Detect which cell encompasses the target text, then output its [X, Y] center coordinate. 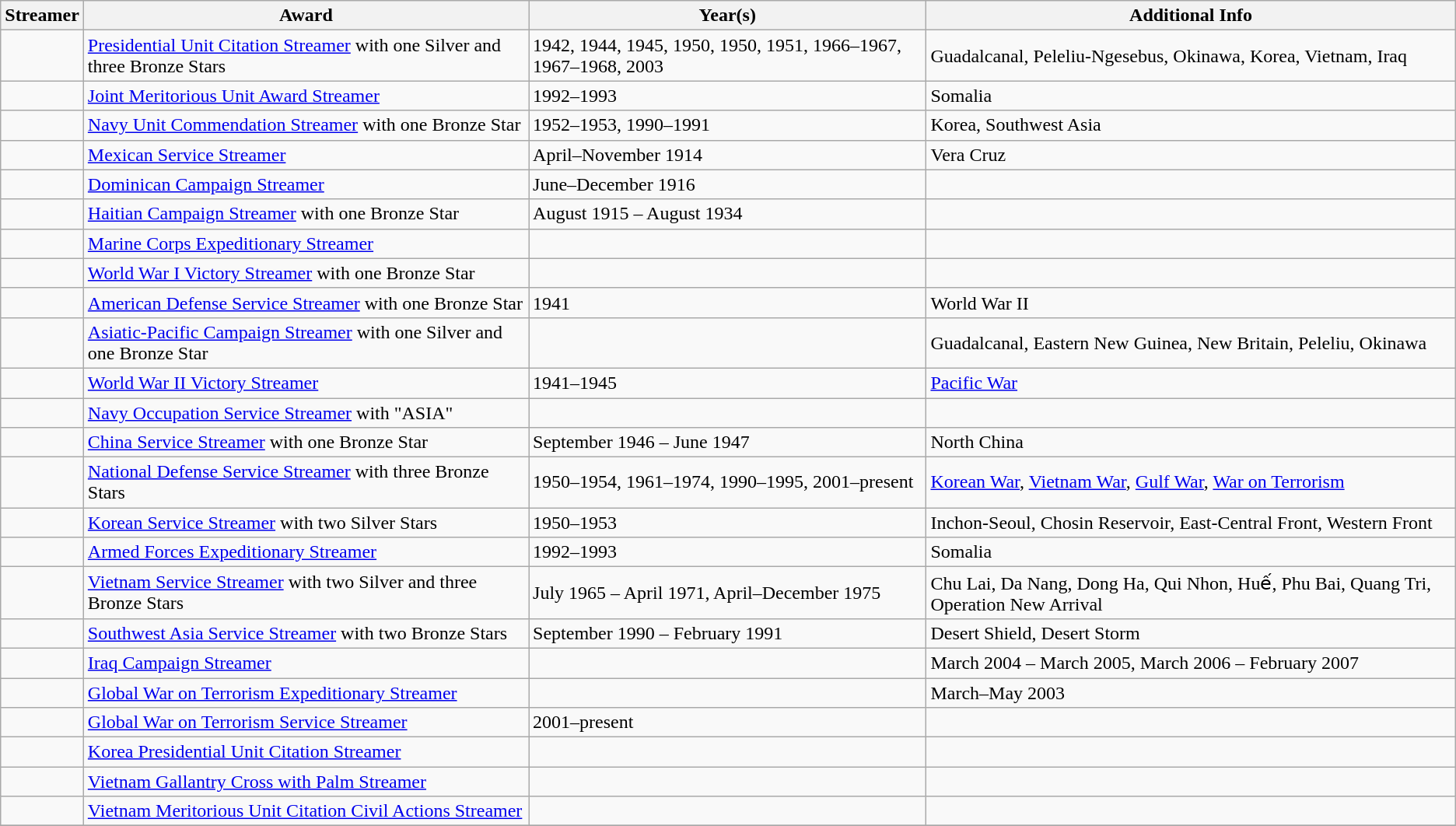
Navy Unit Commendation Streamer with one Bronze Star [306, 125]
Korean War, Vietnam War, Gulf War, War on Terrorism [1191, 482]
Presidential Unit Citation Streamer with one Silver and three Bronze Stars [306, 56]
China Service Streamer with one Bronze Star [306, 443]
Additional Info [1191, 16]
March–May 2003 [1191, 693]
Global War on Terrorism Expeditionary Streamer [306, 693]
Global War on Terrorism Service Streamer [306, 723]
Armed Forces Expeditionary Streamer [306, 552]
Guadalcanal, Eastern New Guinea, New Britain, Peleliu, Okinawa [1191, 342]
World War II Victory Streamer [306, 383]
Haitian Campaign Streamer with one Bronze Star [306, 214]
Iraq Campaign Streamer [306, 663]
Streamer [42, 16]
April–November 1914 [728, 155]
Guadalcanal, Peleliu-Ngesebus, Okinawa, Korea, Vietnam, Iraq [1191, 56]
Inchon-Seoul, Chosin Reservoir, East-Central Front, Western Front [1191, 523]
National Defense Service Streamer with three Bronze Stars [306, 482]
Pacific War [1191, 383]
Vera Cruz [1191, 155]
Korea, Southwest Asia [1191, 125]
September 1946 – June 1947 [728, 443]
North China [1191, 443]
Korea Presidential Unit Citation Streamer [306, 752]
World War II [1191, 303]
1950–1954, 1961–1974, 1990–1995, 2001–present [728, 482]
2001–present [728, 723]
World War I Victory Streamer with one Bronze Star [306, 273]
Mexican Service Streamer [306, 155]
Navy Occupation Service Streamer with "ASIA" [306, 413]
Southwest Asia Service Streamer with two Bronze Stars [306, 633]
American Defense Service Streamer with one Bronze Star [306, 303]
Desert Shield, Desert Storm [1191, 633]
March 2004 – March 2005, March 2006 – February 2007 [1191, 663]
Chu Lai, Da Nang, Dong Ha, Qui Nhon, Huế, Phu Bai, Quang Tri, Operation New Arrival [1191, 593]
1941–1945 [728, 383]
Award [306, 16]
September 1990 – February 1991 [728, 633]
1950–1953 [728, 523]
August 1915 – August 1934 [728, 214]
Vietnam Service Streamer with two Silver and three Bronze Stars [306, 593]
Joint Meritorious Unit Award Streamer [306, 96]
June–December 1916 [728, 184]
1942, 1944, 1945, 1950, 1950, 1951, 1966–1967, 1967–1968, 2003 [728, 56]
Marine Corps Expeditionary Streamer [306, 243]
1952–1953, 1990–1991 [728, 125]
Vietnam Gallantry Cross with Palm Streamer [306, 782]
July 1965 – April 1971, April–December 1975 [728, 593]
Vietnam Meritorious Unit Citation Civil Actions Streamer [306, 811]
1941 [728, 303]
Korean Service Streamer with two Silver Stars [306, 523]
Dominican Campaign Streamer [306, 184]
Year(s) [728, 16]
Asiatic-Pacific Campaign Streamer with one Silver and one Bronze Star [306, 342]
